Detect which cell encompasses the target text, then output its (x, y) center coordinate. 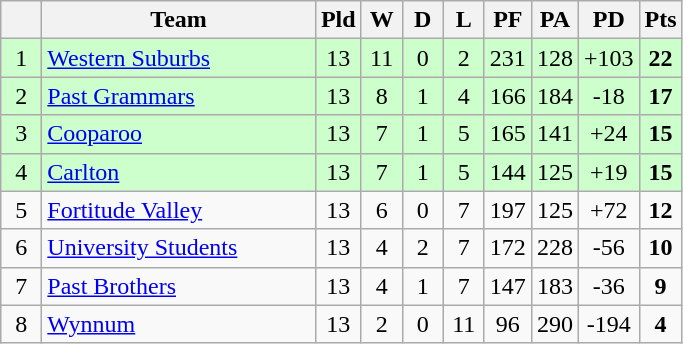
228 (554, 248)
10 (660, 248)
197 (508, 210)
+72 (608, 210)
172 (508, 248)
128 (554, 58)
141 (554, 134)
147 (508, 286)
Western Suburbs (179, 58)
-56 (608, 248)
Past Brothers (179, 286)
17 (660, 96)
144 (508, 172)
-36 (608, 286)
290 (554, 324)
231 (508, 58)
3 (22, 134)
12 (660, 210)
96 (508, 324)
PD (608, 20)
PF (508, 20)
Team (179, 20)
166 (508, 96)
+19 (608, 172)
University Students (179, 248)
W (382, 20)
Past Grammars (179, 96)
Carlton (179, 172)
184 (554, 96)
Fortitude Valley (179, 210)
Cooparoo (179, 134)
22 (660, 58)
-18 (608, 96)
D (422, 20)
Wynnum (179, 324)
PA (554, 20)
+103 (608, 58)
Pts (660, 20)
183 (554, 286)
Pld (338, 20)
-194 (608, 324)
+24 (608, 134)
165 (508, 134)
9 (660, 286)
L (464, 20)
